Extract the [x, y] coordinate from the center of the cell holding the provided text.  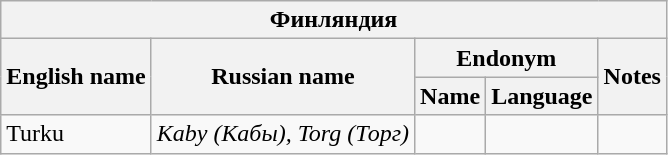
English name [76, 77]
Name [450, 96]
Turku [76, 134]
Endonym [506, 58]
Kaby (Кабы), Torg (Торг) [282, 134]
Language [542, 96]
Notes [632, 77]
Russian name [282, 77]
Финляндия [334, 20]
